Capture the cell that displays the provided text and extract its (X, Y) central coordinate. 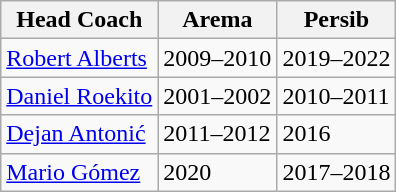
Mario Gómez (80, 172)
Head Coach (80, 20)
2011–2012 (218, 134)
2019–2022 (336, 58)
Daniel Roekito (80, 96)
2009–2010 (218, 58)
2010–2011 (336, 96)
2001–2002 (218, 96)
Robert Alberts (80, 58)
2016 (336, 134)
2017–2018 (336, 172)
Dejan Antonić (80, 134)
Persib (336, 20)
2020 (218, 172)
Arema (218, 20)
